Locate the cell with the specified text and output its [X, Y] center coordinate. 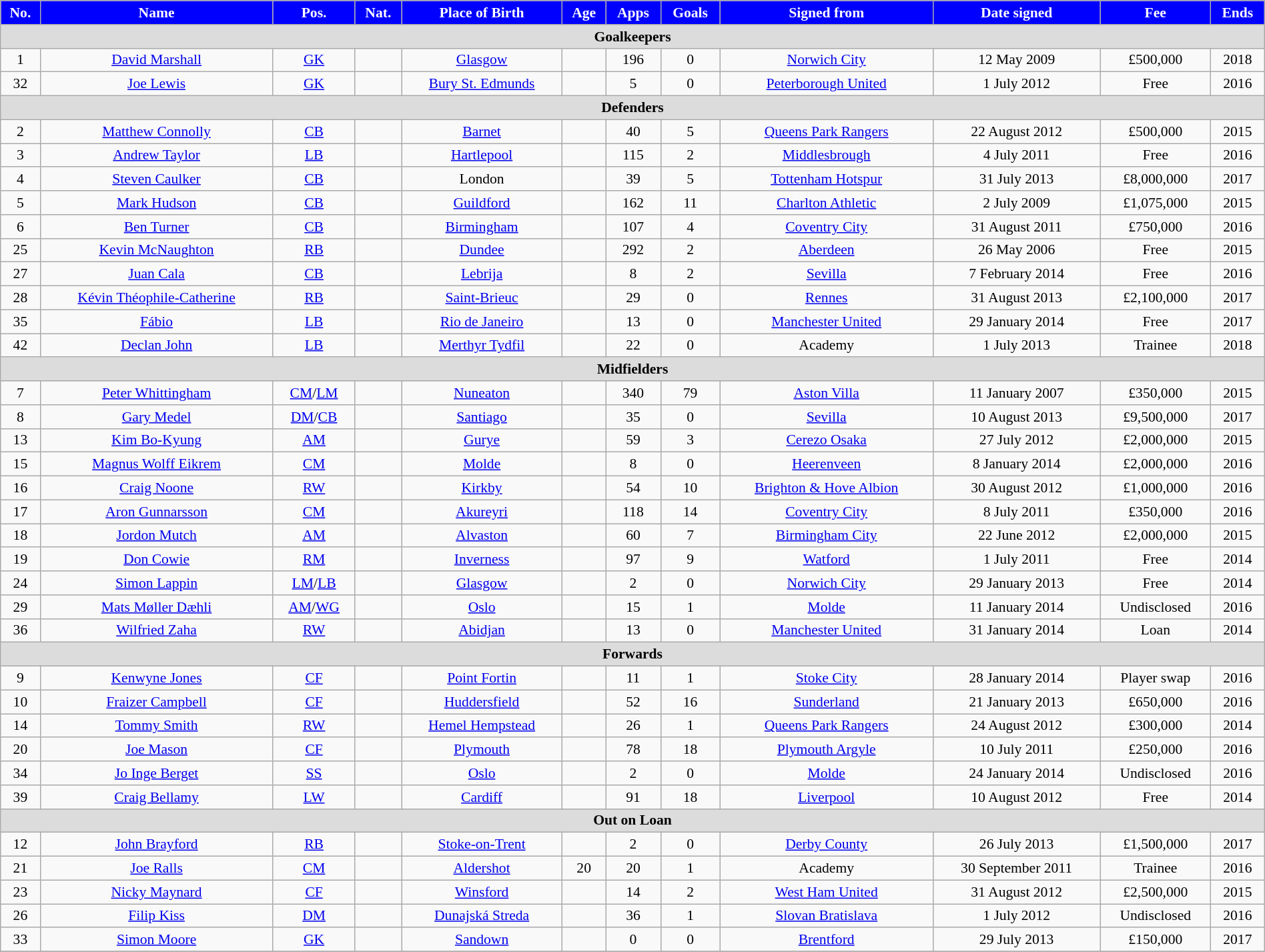
Pos. [314, 13]
£750,000 [1156, 227]
11 January 2007 [1017, 393]
£2,100,000 [1156, 298]
Cerezo Osaka [826, 440]
78 [633, 750]
Fee [1156, 13]
Plymouth [482, 750]
DM/CB [314, 417]
Plymouth Argyle [826, 750]
Alvaston [482, 536]
26 July 2013 [1017, 845]
Kirkby [482, 488]
RM [314, 560]
£8,000,000 [1156, 179]
31 January 2014 [1017, 630]
Middlesbrough [826, 155]
97 [633, 560]
Stoke City [826, 678]
Kevin McNaughton [156, 250]
Mark Hudson [156, 203]
Guildford [482, 203]
Fábio [156, 322]
12 [20, 845]
8 July 2011 [1017, 512]
Aberdeen [826, 250]
6 [20, 227]
1 July 2013 [1017, 346]
Dundee [482, 250]
Rio de Janeiro [482, 322]
10 July 2011 [1017, 750]
AM/WG [314, 607]
Craig Bellamy [156, 797]
Hemel Hempstead [482, 726]
Heerenveen [826, 464]
Don Cowie [156, 560]
LM/LB [314, 583]
Steven Caulker [156, 179]
79 [690, 393]
Jo Inge Berget [156, 773]
21 January 2013 [1017, 702]
Goalkeepers [632, 37]
London [482, 179]
Fraizer Campbell [156, 702]
Date signed [1017, 13]
4 July 2011 [1017, 155]
Peterborough United [826, 84]
£2,500,000 [1156, 892]
32 [20, 84]
£300,000 [1156, 726]
Dunajská Streda [482, 916]
42 [20, 346]
Age [584, 13]
Sunderland [826, 702]
SS [314, 773]
CM/LM [314, 393]
24 August 2012 [1017, 726]
22 August 2012 [1017, 131]
Signed from [826, 13]
Apps [633, 13]
22 June 2012 [1017, 536]
Akureyri [482, 512]
Kenwyne Jones [156, 678]
Magnus Wolff Eikrem [156, 464]
£1,000,000 [1156, 488]
Ends [1238, 13]
£1,500,000 [1156, 845]
60 [633, 536]
Gurye [482, 440]
Charlton Athletic [826, 203]
Joe Ralls [156, 869]
27 [20, 274]
Ben Turner [156, 227]
Kim Bo-Kyung [156, 440]
Huddersfield [482, 702]
30 September 2011 [1017, 869]
21 [20, 869]
£650,000 [1156, 702]
Place of Birth [482, 13]
34 [20, 773]
31 July 2013 [1017, 179]
Bury St. Edmunds [482, 84]
Brentford [826, 940]
Hartlepool [482, 155]
Peter Whittingham [156, 393]
28 January 2014 [1017, 678]
22 [633, 346]
Santiago [482, 417]
Joe Lewis [156, 84]
Lebrija [482, 274]
Declan John [156, 346]
Tottenham Hotspur [826, 179]
31 August 2013 [1017, 298]
Winsford [482, 892]
Name [156, 13]
25 [20, 250]
Watford [826, 560]
Forwards [632, 654]
292 [633, 250]
LW [314, 797]
Brighton & Hove Albion [826, 488]
31 August 2012 [1017, 892]
DM [314, 916]
31 August 2011 [1017, 227]
£150,000 [1156, 940]
118 [633, 512]
26 May 2006 [1017, 250]
340 [633, 393]
Matthew Connolly [156, 131]
30 August 2012 [1017, 488]
Rennes [826, 298]
John Brayford [156, 845]
Abidjan [482, 630]
28 [20, 298]
Kévin Théophile-Catherine [156, 298]
West Ham United [826, 892]
Joe Mason [156, 750]
Loan [1156, 630]
Aston Villa [826, 393]
Simon Moore [156, 940]
Birmingham City [826, 536]
£1,075,000 [1156, 203]
Derby County [826, 845]
Gary Medel [156, 417]
David Marshall [156, 60]
1 July 2011 [1017, 560]
Liverpool [826, 797]
Goals [690, 13]
Nicky Maynard [156, 892]
£250,000 [1156, 750]
196 [633, 60]
12 May 2009 [1017, 60]
Nat. [378, 13]
Merthyr Tydfil [482, 346]
29 July 2013 [1017, 940]
23 [20, 892]
Juan Cala [156, 274]
40 [633, 131]
Sandown [482, 940]
Aldershot [482, 869]
115 [633, 155]
Birmingham [482, 227]
Out on Loan [632, 821]
162 [633, 203]
107 [633, 227]
Aron Gunnarsson [156, 512]
11 January 2014 [1017, 607]
Defenders [632, 108]
Mats Møller Dæhli [156, 607]
Slovan Bratislava [826, 916]
Andrew Taylor [156, 155]
29 January 2014 [1017, 322]
27 July 2012 [1017, 440]
8 January 2014 [1017, 464]
Cardiff [482, 797]
29 January 2013 [1017, 583]
Saint-Brieuc [482, 298]
Jordon Mutch [156, 536]
Stoke-on-Trent [482, 845]
91 [633, 797]
17 [20, 512]
24 [20, 583]
Nuneaton [482, 393]
Tommy Smith [156, 726]
Simon Lappin [156, 583]
10 August 2013 [1017, 417]
2 July 2009 [1017, 203]
Barnet [482, 131]
19 [20, 560]
54 [633, 488]
Craig Noone [156, 488]
59 [633, 440]
Player swap [1156, 678]
£9,500,000 [1156, 417]
Wilfried Zaha [156, 630]
33 [20, 940]
7 February 2014 [1017, 274]
Midfielders [632, 370]
Point Fortin [482, 678]
No. [20, 13]
Inverness [482, 560]
52 [633, 702]
24 January 2014 [1017, 773]
10 August 2012 [1017, 797]
Filip Kiss [156, 916]
